Find where the given text appears and provide that cell's center as [X, Y] coordinate. 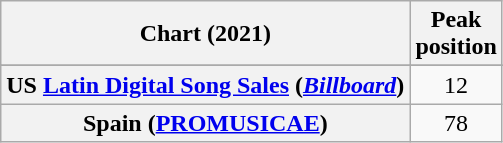
12 [456, 85]
78 [456, 123]
Spain (PROMUSICAE) [206, 123]
Chart (2021) [206, 34]
Peakposition [456, 34]
US Latin Digital Song Sales (Billboard) [206, 85]
